Scan for the cell matching the given text and deliver its (X, Y) coordinate at center. 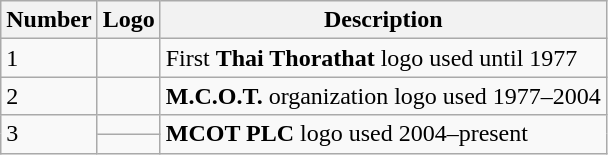
Logo (128, 20)
Description (383, 20)
Number (49, 20)
2 (49, 96)
MCOT PLC logo used 2004–present (383, 134)
1 (49, 58)
M.C.O.T. organization logo used 1977–2004 (383, 96)
3 (49, 134)
First Thai Thorathat logo used until 1977 (383, 58)
